Determine the (X, Y) coordinate at the center of the cell enclosing the given text.  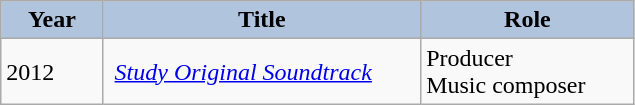
Study Original Soundtrack (262, 72)
Title (262, 20)
Role (528, 20)
Producer Music composer (528, 72)
Year (52, 20)
2012 (52, 72)
